Locate the cell with the specified text and output its [X, Y] center coordinate. 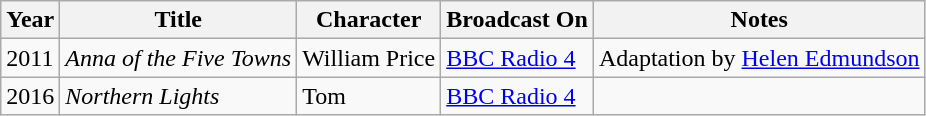
Adaptation by Helen Edmundson [759, 58]
Year [30, 20]
Notes [759, 20]
Title [178, 20]
Anna of the Five Towns [178, 58]
Character [369, 20]
Tom [369, 96]
2016 [30, 96]
William Price [369, 58]
Broadcast On [518, 20]
2011 [30, 58]
Northern Lights [178, 96]
